Detect which cell encompasses the target text, then output its [x, y] center coordinate. 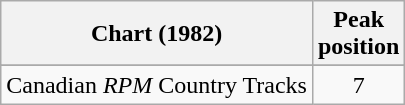
7 [358, 85]
Canadian RPM Country Tracks [157, 85]
Chart (1982) [157, 34]
Peakposition [358, 34]
